Output the [x, y] coordinate of the center of the cell containing the given text.  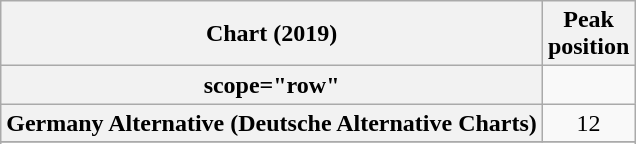
Chart (2019) [272, 34]
Peakposition [588, 34]
Germany Alternative (Deutsche Alternative Charts) [272, 123]
scope="row" [272, 85]
12 [588, 123]
